Scan for the cell matching the given text and deliver its (x, y) coordinate at center. 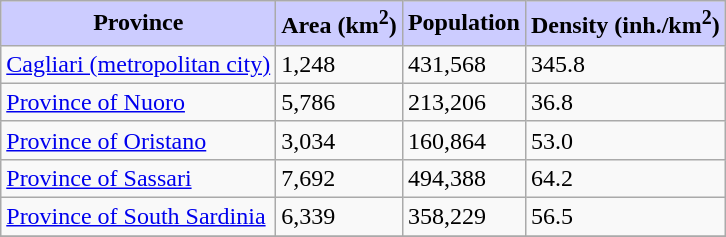
36.8 (625, 102)
160,864 (464, 140)
3,034 (340, 140)
Area (km2) (340, 24)
Province of South Sardinia (138, 217)
53.0 (625, 140)
Population (464, 24)
345.8 (625, 64)
358,229 (464, 217)
56.5 (625, 217)
Density (inh./km2) (625, 24)
494,388 (464, 178)
431,568 (464, 64)
6,339 (340, 217)
7,692 (340, 178)
Province (138, 24)
Province of Nuoro (138, 102)
Cagliari (metropolitan city) (138, 64)
Province of Sassari (138, 178)
64.2 (625, 178)
Province of Oristano (138, 140)
1,248 (340, 64)
5,786 (340, 102)
213,206 (464, 102)
